Locate the cell with the specified text and output its [X, Y] center coordinate. 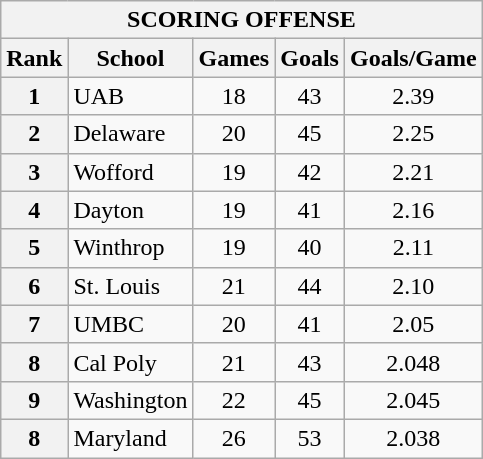
18 [234, 96]
Maryland [130, 438]
2.038 [413, 438]
2.16 [413, 210]
UAB [130, 96]
42 [310, 172]
St. Louis [130, 286]
22 [234, 400]
44 [310, 286]
School [130, 58]
2.25 [413, 134]
Goals/Game [413, 58]
53 [310, 438]
Rank [34, 58]
2.10 [413, 286]
Dayton [130, 210]
7 [34, 324]
26 [234, 438]
1 [34, 96]
2 [34, 134]
Cal Poly [130, 362]
3 [34, 172]
6 [34, 286]
Washington [130, 400]
Games [234, 58]
2.045 [413, 400]
2.05 [413, 324]
4 [34, 210]
2.21 [413, 172]
40 [310, 248]
2.39 [413, 96]
5 [34, 248]
Goals [310, 58]
Wofford [130, 172]
2.11 [413, 248]
9 [34, 400]
SCORING OFFENSE [242, 20]
Delaware [130, 134]
Winthrop [130, 248]
2.048 [413, 362]
UMBC [130, 324]
